Output the [X, Y] coordinate of the center of the cell containing the given text.  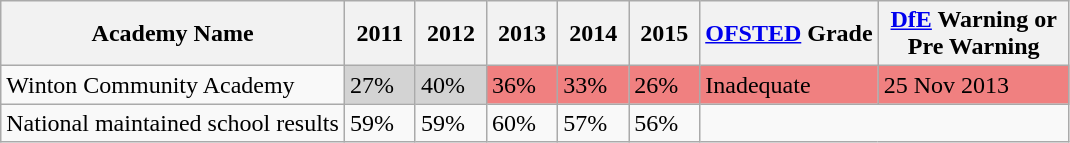
33% [594, 85]
2011 [380, 34]
2015 [664, 34]
40% [450, 85]
26% [664, 85]
56% [664, 123]
Academy Name [173, 34]
National maintained school results [173, 123]
60% [522, 123]
25 Nov 2013 [974, 85]
OFSTED Grade [789, 34]
57% [594, 123]
2012 [450, 34]
Winton Community Academy [173, 85]
DfE Warning or Pre Warning [974, 34]
27% [380, 85]
Inadequate [789, 85]
2013 [522, 34]
36% [522, 85]
2014 [594, 34]
